Output the (X, Y) coordinate of the center of the cell containing the given text.  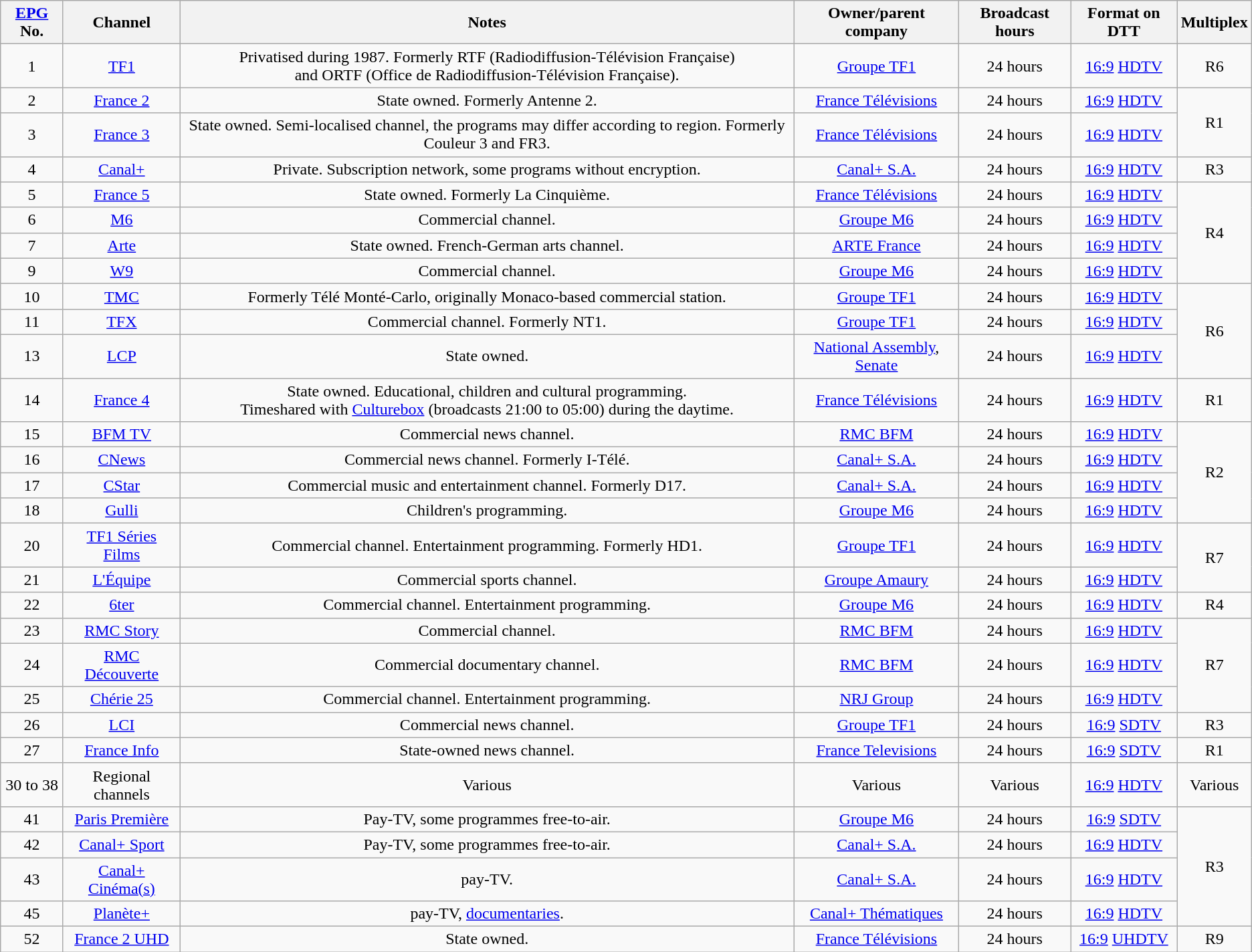
Private. Subscription network, some programs without encryption. (487, 169)
22 (32, 605)
France 2 (122, 100)
24 (32, 665)
52 (32, 939)
France Televisions (876, 750)
42 (32, 844)
State owned. Semi-localised channel, the programs may differ according to region. Formerly Couleur 3 and FR3. (487, 135)
TF1 Séries Films (122, 546)
Gulli (122, 511)
ARTE France (876, 245)
20 (32, 546)
7 (32, 245)
1 (32, 66)
25 (32, 699)
45 (32, 914)
Broadcast hours (1015, 23)
10 (32, 296)
Commercial news channel. Formerly I-Télé. (487, 460)
CStar (122, 485)
Canal+ (122, 169)
Privatised during 1987. Formerly RTF (Radiodiffusion-Télévision Française)and ORTF (Office de Radiodiffusion-Télévision Française). (487, 66)
State owned. French-German arts channel. (487, 245)
CNews (122, 460)
France 3 (122, 135)
RMC Découverte (122, 665)
43 (32, 878)
26 (32, 725)
30 to 38 (32, 785)
21 (32, 580)
EPG No. (32, 23)
Multiplex (1215, 23)
6 (32, 220)
13 (32, 356)
pay-TV, documentaries. (487, 914)
Formerly Télé Monté-Carlo, originally Monaco-based commercial station. (487, 296)
State owned. Educational, children and cultural programming.Timeshared with Culturebox (broadcasts 21:00 to 05:00) during the daytime. (487, 400)
3 (32, 135)
4 (32, 169)
16 (32, 460)
Canal+ Cinéma(s) (122, 878)
Children's programming. (487, 511)
Commercial sports channel. (487, 580)
17 (32, 485)
16:9 UHDTV (1124, 939)
2 (32, 100)
R9 (1215, 939)
State-owned news channel. (487, 750)
M6 (122, 220)
18 (32, 511)
Channel (122, 23)
Regional channels (122, 785)
TMC (122, 296)
France 5 (122, 195)
Chérie 25 (122, 699)
National Assembly, Senate (876, 356)
Groupe Amaury (876, 580)
6ter (122, 605)
14 (32, 400)
Notes (487, 23)
5 (32, 195)
9 (32, 271)
23 (32, 630)
41 (32, 819)
State owned. Formerly La Cinquième. (487, 195)
Commercial music and entertainment channel. Formerly D17. (487, 485)
27 (32, 750)
LCP (122, 356)
Planète+ (122, 914)
State owned. Formerly Antenne 2. (487, 100)
France Info (122, 750)
L'Équipe (122, 580)
Arte (122, 245)
Commercial channel. Formerly NT1. (487, 322)
R2 (1215, 473)
Owner/parent company (876, 23)
TFX (122, 322)
LCI (122, 725)
Canal+ Sport (122, 844)
RMC Story (122, 630)
W9 (122, 271)
NRJ Group (876, 699)
Canal+ Thématiques (876, 914)
11 (32, 322)
15 (32, 435)
BFM TV (122, 435)
France 4 (122, 400)
France 2 UHD (122, 939)
Commercial documentary channel. (487, 665)
pay-TV. (487, 878)
Format on DTT (1124, 23)
TF1 (122, 66)
Commercial channel. Entertainment programming. Formerly HD1. (487, 546)
Paris Première (122, 819)
